Locate the cell with the specified text and output its (X, Y) center coordinate. 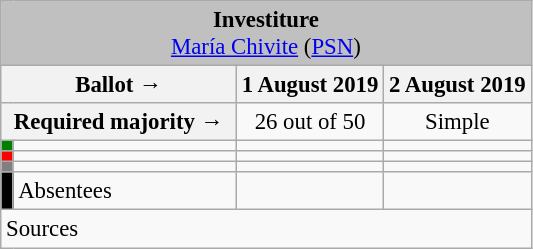
InvestitureMaría Chivite (PSN) (266, 34)
1 August 2019 (310, 85)
Absentees (125, 191)
Required majority → (119, 122)
2 August 2019 (458, 85)
Simple (458, 122)
Sources (266, 229)
Ballot → (119, 85)
26 out of 50 (310, 122)
